Find where the given text appears and provide that cell's center as (X, Y) coordinate. 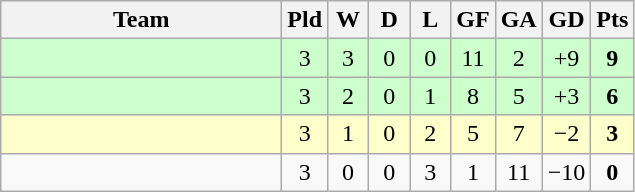
7 (518, 134)
Pld (305, 20)
GA (518, 20)
L (430, 20)
8 (473, 96)
D (390, 20)
GD (566, 20)
6 (612, 96)
W (348, 20)
Team (142, 20)
−10 (566, 172)
+9 (566, 58)
Pts (612, 20)
GF (473, 20)
9 (612, 58)
+3 (566, 96)
−2 (566, 134)
